Search for the cell housing the specified text and yield its [X, Y] center coordinate. 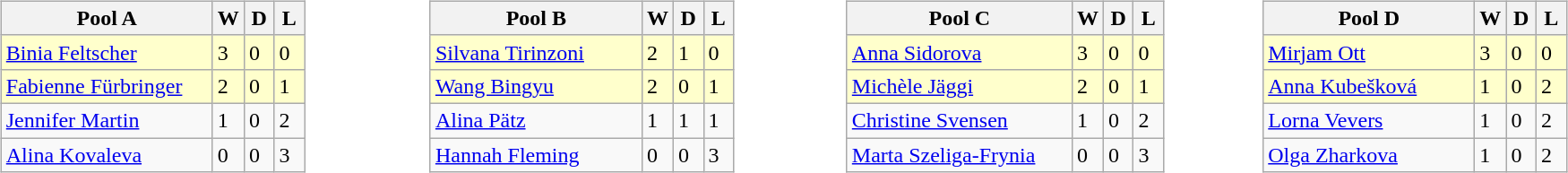
Anna Kubešková [1369, 86]
Wang Bingyu [536, 86]
Silvana Tirinzoni [536, 52]
Jennifer Martin [107, 120]
Binia Feltscher [107, 52]
Anna Sidorova [959, 52]
Christine Svensen [959, 120]
Marta Szeliga-Frynia [959, 155]
Mirjam Ott [1369, 52]
Michèle Jäggi [959, 86]
Pool B [536, 18]
Hannah Fleming [536, 155]
Lorna Vevers [1369, 120]
Pool A [107, 18]
Fabienne Fürbringer [107, 86]
Olga Zharkova [1369, 155]
Alina Kovaleva [107, 155]
Alina Pätz [536, 120]
Pool D [1369, 18]
Pool C [959, 18]
